For the text-containing cell, return its midpoint in [X, Y] coordinate format. 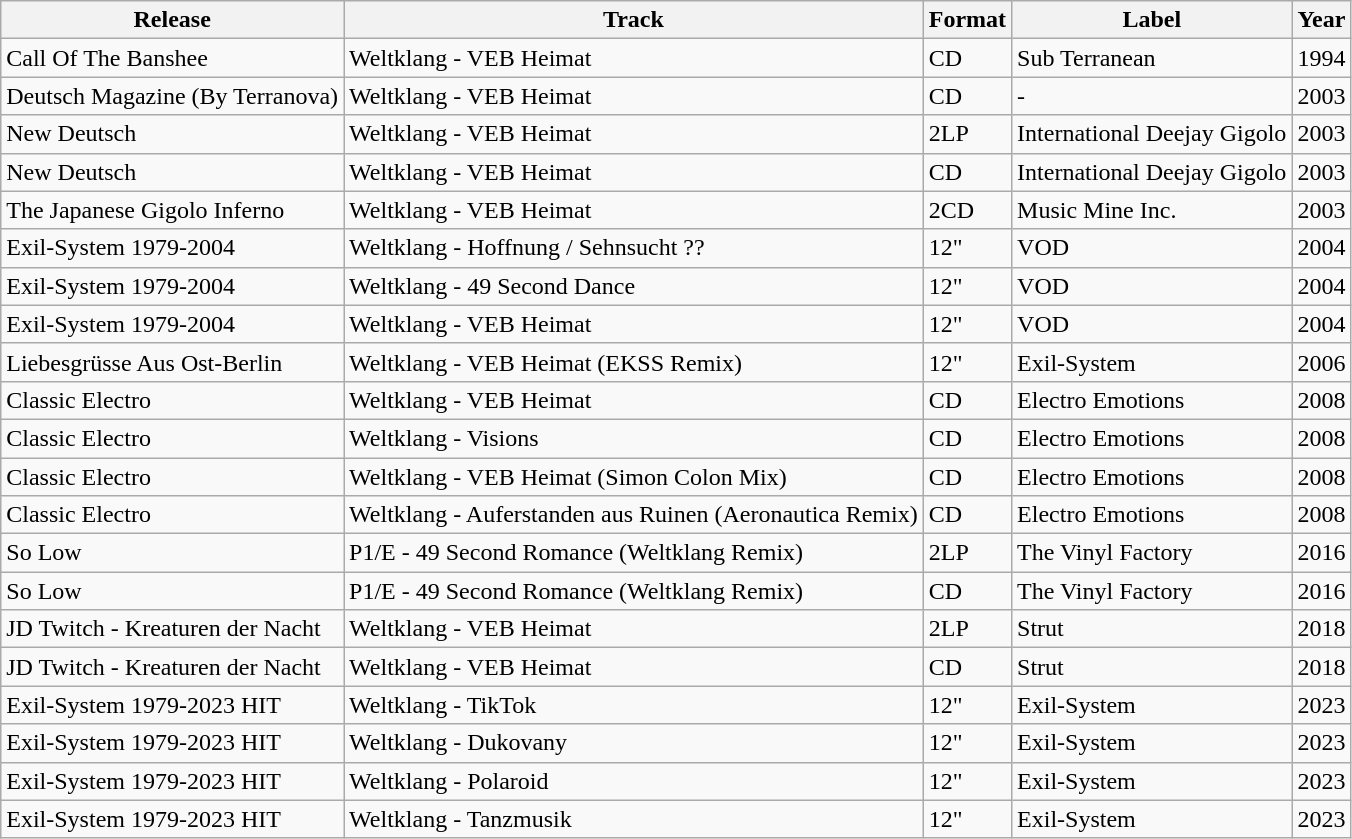
2CD [967, 210]
Weltklang - 49 Second Dance [634, 286]
Deutsch Magazine (By Terranova) [172, 96]
Year [1322, 20]
1994 [1322, 58]
Weltklang - TikTok [634, 705]
Weltklang - Dukovany [634, 743]
Weltklang - Auferstanden aus Ruinen (Aeronautica Remix) [634, 515]
Sub Terranean [1152, 58]
Weltklang - Visions [634, 438]
Music Mine Inc. [1152, 210]
Weltklang - Polaroid [634, 781]
Weltklang - Hoffnung / Sehnsucht ?? [634, 248]
Liebesgrüsse Aus Ost-Berlin [172, 362]
Weltklang - VEB Heimat (Simon Colon Mix) [634, 477]
- [1152, 96]
The Japanese Gigolo Inferno [172, 210]
Track [634, 20]
Label [1152, 20]
Release [172, 20]
Format [967, 20]
Call Of The Banshee [172, 58]
2006 [1322, 362]
Weltklang - VEB Heimat (EKSS Remix) [634, 362]
Weltklang - Tanzmusik [634, 819]
